Extract the (x, y) coordinate from the center of the cell holding the provided text.  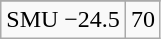
70 (142, 20)
SMU −24.5 (64, 20)
